From the cell containing the given text, extract its center point as (x, y) coordinate. 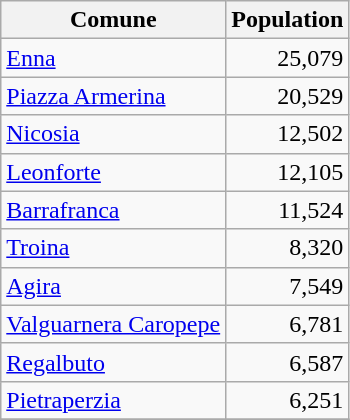
6,781 (288, 324)
6,587 (288, 362)
12,105 (288, 172)
Leonforte (114, 172)
6,251 (288, 400)
Population (288, 20)
20,529 (288, 96)
Troina (114, 248)
Regalbuto (114, 362)
Pietraperzia (114, 400)
Barrafranca (114, 210)
Piazza Armerina (114, 96)
Valguarnera Caropepe (114, 324)
Nicosia (114, 134)
11,524 (288, 210)
12,502 (288, 134)
Enna (114, 58)
Agira (114, 286)
7,549 (288, 286)
Comune (114, 20)
25,079 (288, 58)
8,320 (288, 248)
